Scan for the cell matching the given text and deliver its (X, Y) coordinate at center. 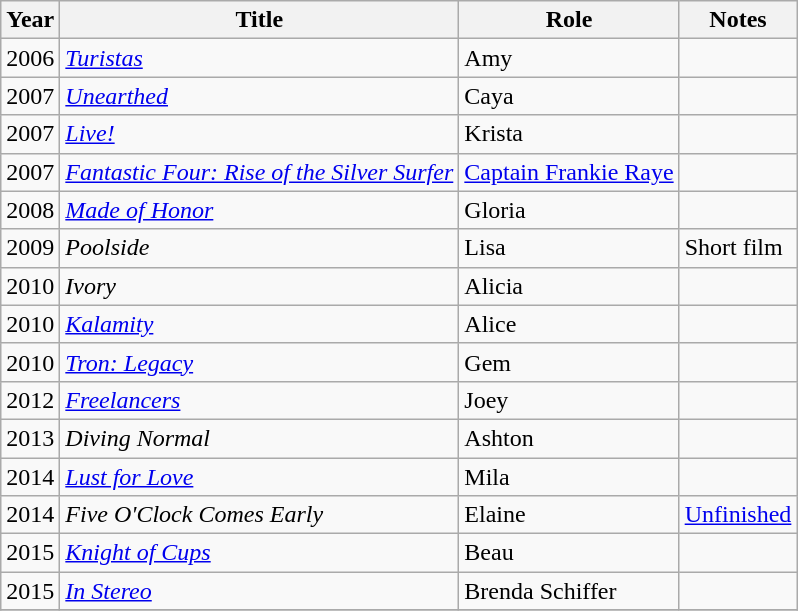
Notes (738, 20)
Poolside (260, 248)
Knight of Cups (260, 553)
Role (569, 20)
Fantastic Four: Rise of the Silver Surfer (260, 172)
Mila (569, 477)
Unfinished (738, 515)
Elaine (569, 515)
Made of Honor (260, 210)
Beau (569, 553)
Five O'Clock Comes Early (260, 515)
Krista (569, 134)
Gem (569, 362)
Amy (569, 58)
2012 (30, 400)
Year (30, 20)
Title (260, 20)
In Stereo (260, 591)
Caya (569, 96)
Unearthed (260, 96)
Brenda Schiffer (569, 591)
Lisa (569, 248)
Short film (738, 248)
Turistas (260, 58)
Freelancers (260, 400)
Gloria (569, 210)
2009 (30, 248)
Kalamity (260, 324)
Tron: Legacy (260, 362)
2006 (30, 58)
Joey (569, 400)
Alice (569, 324)
Diving Normal (260, 438)
Ivory (260, 286)
2013 (30, 438)
Live! (260, 134)
Alicia (569, 286)
2008 (30, 210)
Captain Frankie Raye (569, 172)
Lust for Love (260, 477)
Ashton (569, 438)
